Output the [x, y] coordinate of the center of the cell containing the given text.  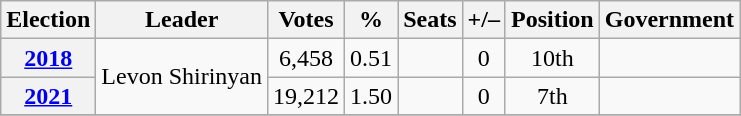
2021 [48, 96]
2018 [48, 58]
Votes [306, 20]
6,458 [306, 58]
10th [552, 58]
1.50 [372, 96]
Seats [430, 20]
Levon Shirinyan [182, 77]
Election [48, 20]
Leader [182, 20]
7th [552, 96]
% [372, 20]
0.51 [372, 58]
+/– [484, 20]
19,212 [306, 96]
Position [552, 20]
Government [669, 20]
